Detect which cell encompasses the target text, then output its (X, Y) center coordinate. 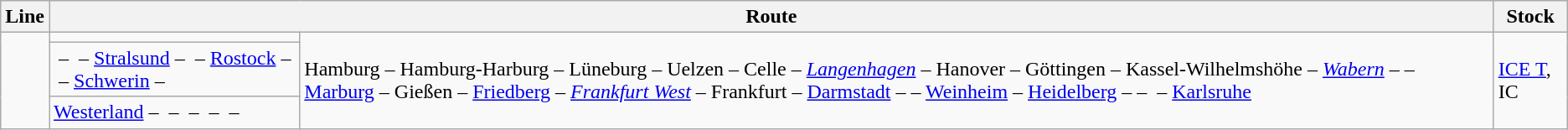
Line (25, 17)
Westerland – – – – – (174, 112)
ICE T, IC (1530, 81)
Route (771, 17)
– – Stralsund – – Rostock – – Schwerin – (174, 69)
Stock (1530, 17)
